Return (x, y) of the center of cell containing provided text 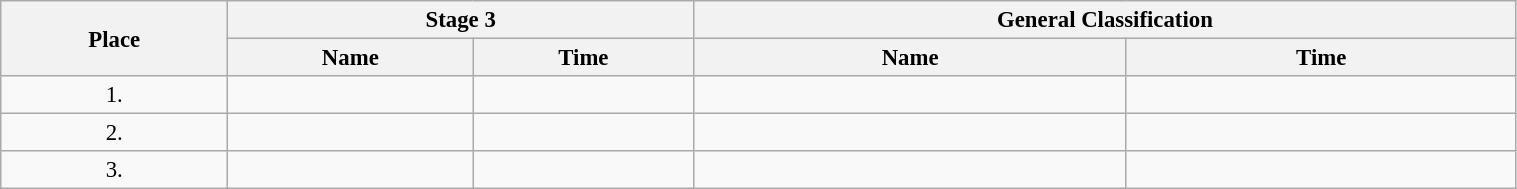
General Classification (1105, 20)
1. (114, 95)
Place (114, 38)
Stage 3 (461, 20)
2. (114, 133)
3. (114, 170)
